Identify which cell holds the provided text, then report its (X, Y) central coordinate. 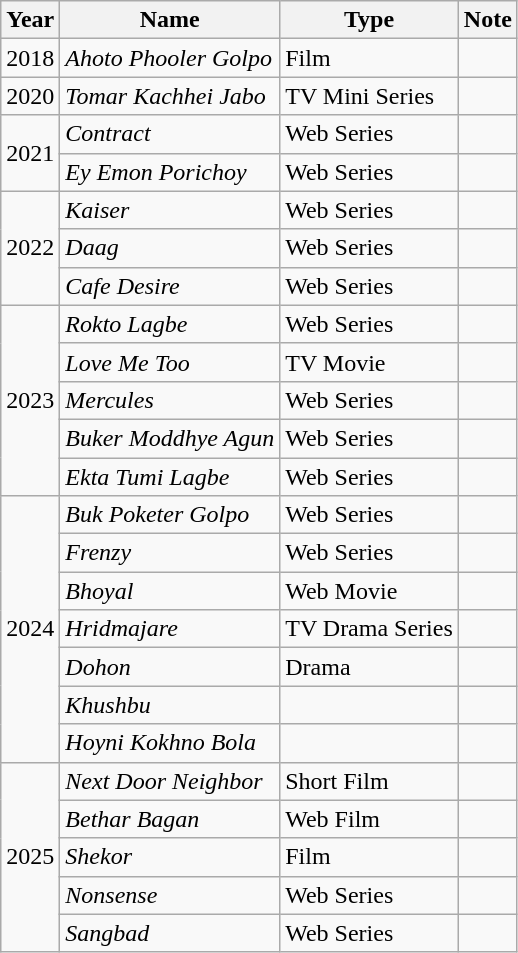
Year (30, 20)
2023 (30, 400)
Web Film (370, 819)
2020 (30, 96)
Name (170, 20)
Hridmajare (170, 629)
Tomar Kachhei Jabo (170, 96)
2018 (30, 58)
2021 (30, 153)
Ahoto Phooler Golpo (170, 58)
Cafe Desire (170, 286)
Web Movie (370, 591)
Rokto Lagbe (170, 324)
Short Film (370, 781)
Mercules (170, 400)
Daag (170, 248)
Hoyni Kokhno Bola (170, 743)
Contract (170, 134)
Love Me Too (170, 362)
Drama (370, 667)
Ekta Tumi Lagbe (170, 477)
Note (488, 20)
Sangbad (170, 933)
Khushbu (170, 705)
TV Drama Series (370, 629)
Next Door Neighbor (170, 781)
Frenzy (170, 553)
Kaiser (170, 210)
2024 (30, 629)
Bethar Bagan (170, 819)
Ey Emon Porichoy (170, 172)
Buk Poketer Golpo (170, 515)
TV Mini Series (370, 96)
Dohon (170, 667)
2022 (30, 248)
Type (370, 20)
2025 (30, 857)
Bhoyal (170, 591)
Buker Moddhye Agun (170, 438)
TV Movie (370, 362)
Shekor (170, 857)
Nonsense (170, 895)
